Extract the [x, y] coordinate from the center of the cell holding the provided text.  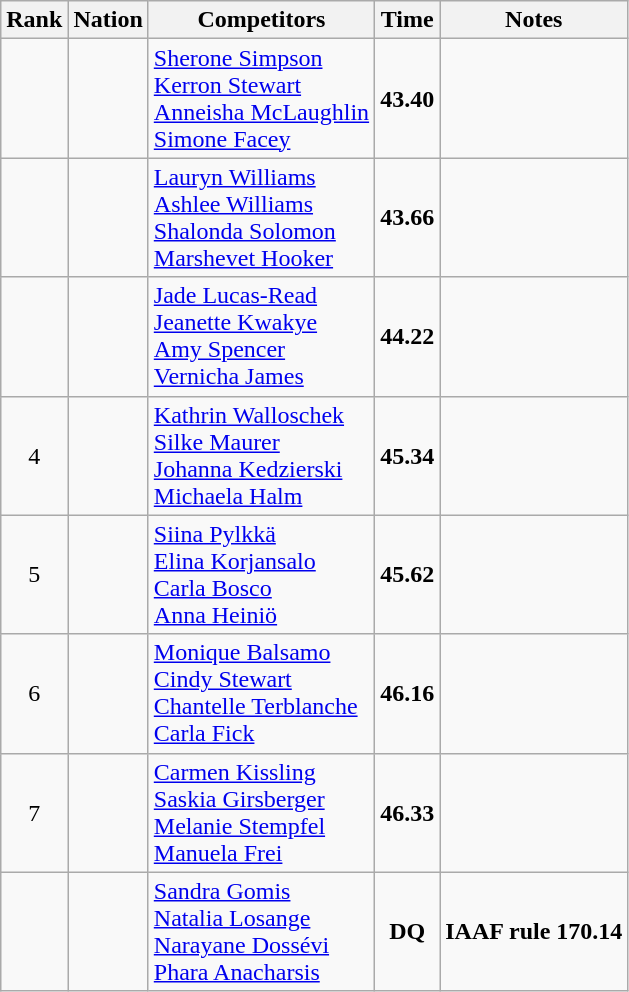
Notes [534, 20]
45.34 [408, 456]
Time [408, 20]
DQ [408, 932]
43.40 [408, 98]
4 [34, 456]
7 [34, 812]
Sherone SimpsonKerron StewartAnneisha McLaughlinSimone Facey [261, 98]
Rank [34, 20]
Kathrin WalloschekSilke MaurerJohanna KedzierskiMichaela Halm [261, 456]
46.33 [408, 812]
IAAF rule 170.14 [534, 932]
Monique BalsamoCindy StewartChantelle TerblancheCarla Fick [261, 694]
Siina PylkkäElina KorjansaloCarla BoscoAnna Heiniö [261, 574]
Lauryn WilliamsAshlee WilliamsShalonda SolomonMarshevet Hooker [261, 218]
44.22 [408, 336]
45.62 [408, 574]
Jade Lucas-ReadJeanette KwakyeAmy SpencerVernicha James [261, 336]
Carmen KisslingSaskia GirsbergerMelanie StempfelManuela Frei [261, 812]
5 [34, 574]
Competitors [261, 20]
6 [34, 694]
43.66 [408, 218]
Nation [108, 20]
Sandra GomisNatalia LosangeNarayane DosséviPhara Anacharsis [261, 932]
46.16 [408, 694]
